From the cell containing the given text, extract its center point as [x, y] coordinate. 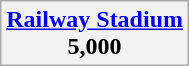
Railway Stadium5,000 [95, 34]
